Pinpoint the cell where the given text exists, returning its (x, y) midpoint coordinate. 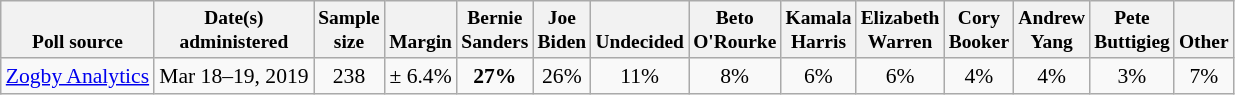
3% (1132, 76)
238 (350, 76)
Other (1204, 30)
PeteButtigieg (1132, 30)
± 6.4% (420, 76)
Undecided (640, 30)
BetoO'Rourke (735, 30)
ElizabethWarren (900, 30)
7% (1204, 76)
CoryBooker (979, 30)
Zogby Analytics (78, 76)
JoeBiden (562, 30)
KamalaHarris (818, 30)
26% (562, 76)
27% (495, 76)
BernieSanders (495, 30)
Mar 18–19, 2019 (234, 76)
Poll source (78, 30)
8% (735, 76)
Samplesize (350, 30)
AndrewYang (1052, 30)
Date(s)administered (234, 30)
11% (640, 76)
Margin (420, 30)
